Identify which cell holds the provided text, then report its (X, Y) central coordinate. 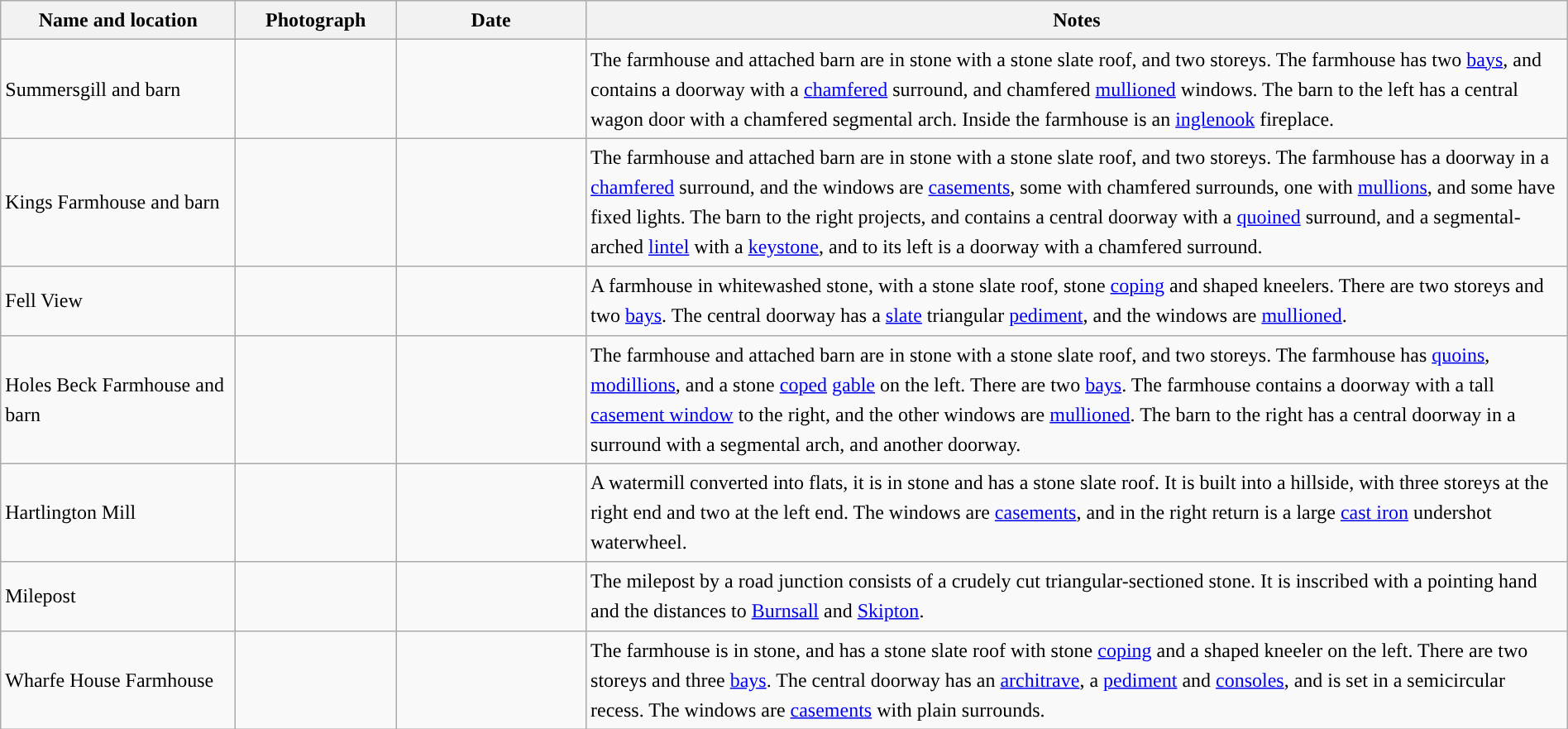
Holes Beck Farmhouse and barn (118, 399)
Notes (1077, 20)
Photograph (316, 20)
Wharfe House Farmhouse (118, 680)
Name and location (118, 20)
Fell View (118, 301)
Milepost (118, 596)
Kings Farmhouse and barn (118, 202)
Hartlington Mill (118, 513)
Date (491, 20)
Summersgill and barn (118, 89)
